Identify which cell holds the provided text, then report its (x, y) central coordinate. 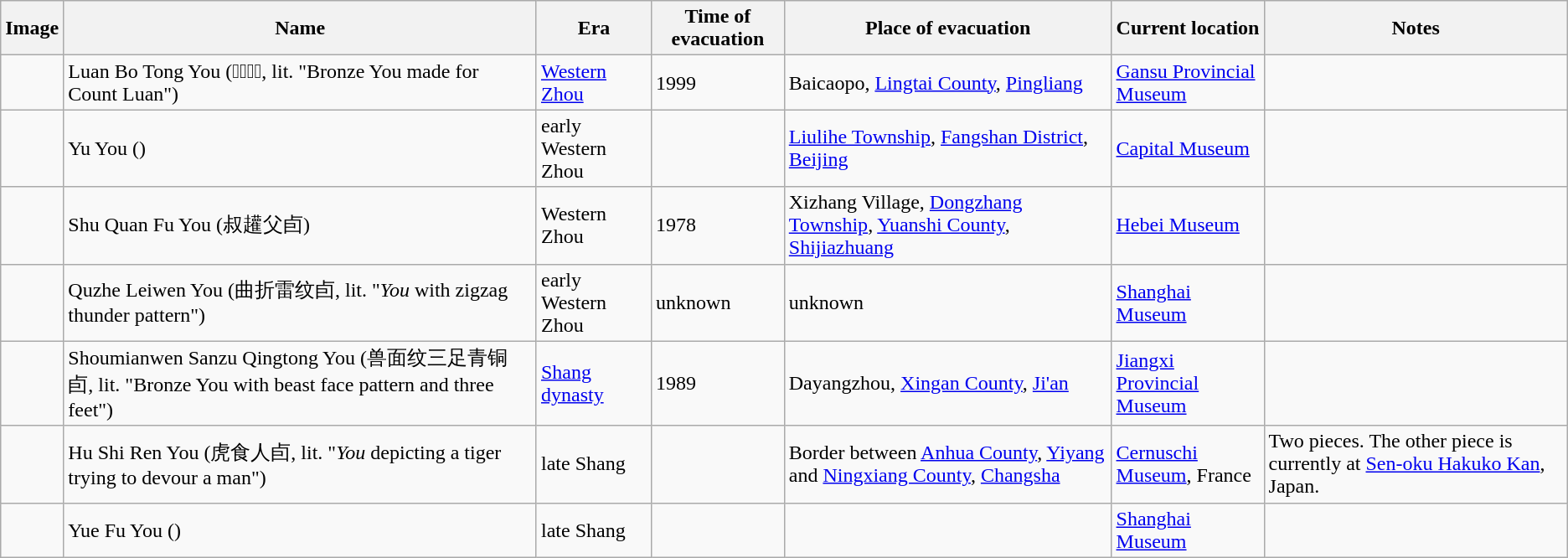
Shoumianwen Sanzu Qingtong You (兽面纹三足青铜卣, lit. "Bronze You with beast face pattern and three feet") (300, 384)
Xizhang Village, Dongzhang Township, Yuanshi County, Shijiazhuang (948, 225)
Shang dynasty (593, 384)
Era (593, 28)
Yu You () (300, 148)
Baicaopo, Lingtai County, Pingliang (948, 82)
Place of evacuation (948, 28)
Border between Anhua County, Yiyang and Ningxiang County, Changsha (948, 464)
Time of evacuation (719, 28)
1999 (719, 82)
Capital Museum (1188, 148)
Current location (1188, 28)
Cernuschi Museum, France (1188, 464)
Liulihe Township, Fangshan District, Beijing (948, 148)
Gansu Provincial Museum (1188, 82)
Luan Bo Tong You (𫕉伯铜卣, lit. "Bronze You made for Count Luan") (300, 82)
Quzhe Leiwen You (曲折雷纹卣, lit. "You with zigzag thunder pattern") (300, 302)
Yue Fu You () (300, 530)
Notes (1416, 28)
Hu Shi Ren You (虎食人卣, lit. "You depicting a tiger trying to devour a man") (300, 464)
Image (32, 28)
Two pieces. The other piece is currently at Sen-oku Hakuko Kan, Japan. (1416, 464)
Hebei Museum (1188, 225)
Shu Quan Fu You (叔䟒父卣) (300, 225)
1989 (719, 384)
Name (300, 28)
Dayangzhou, Xingan County, Ji'an (948, 384)
Jiangxi Provincial Museum (1188, 384)
1978 (719, 225)
